From the cell containing the given text, extract its center point as (x, y) coordinate. 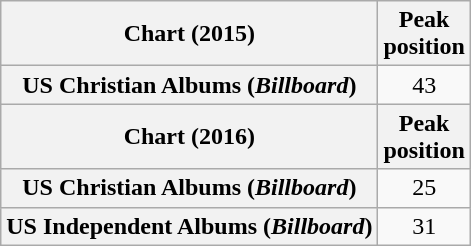
43 (424, 85)
US Independent Albums (Billboard) (190, 226)
Chart (2016) (190, 136)
Chart (2015) (190, 34)
25 (424, 188)
31 (424, 226)
